From the cell containing the given text, extract its center point as (X, Y) coordinate. 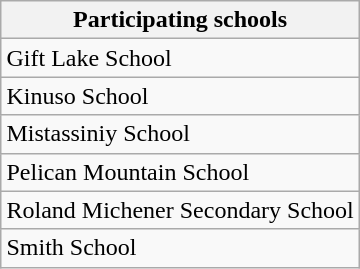
Gift Lake School (180, 58)
Smith School (180, 248)
Roland Michener Secondary School (180, 210)
Pelican Mountain School (180, 172)
Mistassiniy School (180, 134)
Kinuso School (180, 96)
Participating schools (180, 20)
